From the cell containing the given text, extract its center point as (X, Y) coordinate. 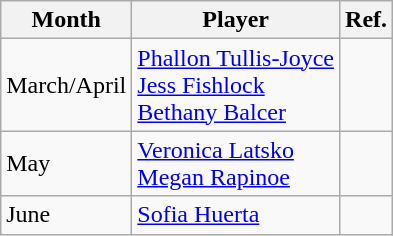
Player (236, 20)
Veronica Latsko Megan Rapinoe (236, 164)
Month (66, 20)
May (66, 164)
Phallon Tullis-Joyce Jess Fishlock Bethany Balcer (236, 85)
Sofia Huerta (236, 215)
June (66, 215)
Ref. (366, 20)
March/April (66, 85)
